Determine the (x, y) coordinate at the center of the cell enclosing the given text.  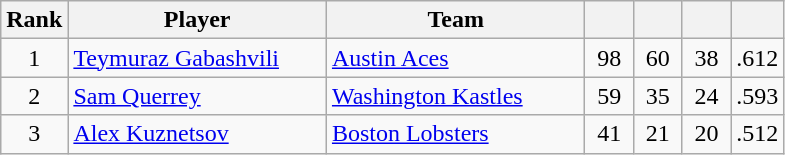
98 (610, 58)
1 (34, 58)
60 (658, 58)
Austin Aces (456, 58)
3 (34, 134)
41 (610, 134)
21 (658, 134)
Boston Lobsters (456, 134)
2 (34, 96)
.612 (758, 58)
Washington Kastles (456, 96)
24 (706, 96)
Player (198, 20)
Alex Kuznetsov (198, 134)
20 (706, 134)
Rank (34, 20)
59 (610, 96)
35 (658, 96)
Team (456, 20)
Sam Querrey (198, 96)
38 (706, 58)
Teymuraz Gabashvili (198, 58)
.512 (758, 134)
.593 (758, 96)
